Detect which cell encompasses the target text, then output its [x, y] center coordinate. 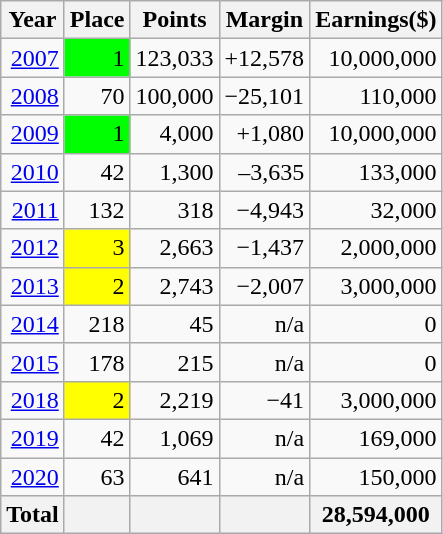
2007 [33, 58]
169,000 [376, 438]
Margin [264, 20]
2012 [33, 248]
2014 [33, 324]
1,069 [174, 438]
+1,080 [264, 134]
123,033 [174, 58]
2011 [33, 210]
−4,943 [264, 210]
2018 [33, 400]
2,000,000 [376, 248]
178 [97, 362]
2,743 [174, 286]
641 [174, 477]
+12,578 [264, 58]
Total [33, 515]
100,000 [174, 96]
Place [97, 20]
Points [174, 20]
1,300 [174, 172]
2013 [33, 286]
150,000 [376, 477]
133,000 [376, 172]
218 [97, 324]
3 [97, 248]
2009 [33, 134]
4,000 [174, 134]
318 [174, 210]
45 [174, 324]
215 [174, 362]
132 [97, 210]
2019 [33, 438]
28,594,000 [376, 515]
2020 [33, 477]
−41 [264, 400]
−25,101 [264, 96]
32,000 [376, 210]
2015 [33, 362]
2,219 [174, 400]
Earnings($) [376, 20]
63 [97, 477]
2008 [33, 96]
Year [33, 20]
2010 [33, 172]
110,000 [376, 96]
70 [97, 96]
−1,437 [264, 248]
−2,007 [264, 286]
2,663 [174, 248]
–3,635 [264, 172]
